Return [x, y] of the center of cell containing provided text 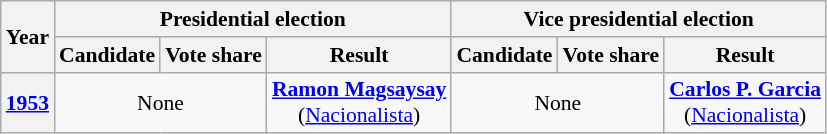
Ramon Magsaysay(Nacionalista) [360, 102]
Carlos P. Garcia(Nacionalista) [745, 102]
Year [28, 36]
1953 [28, 102]
Presidential election [252, 19]
Vice presidential election [638, 19]
